From the cell containing the given text, extract its center point as (x, y) coordinate. 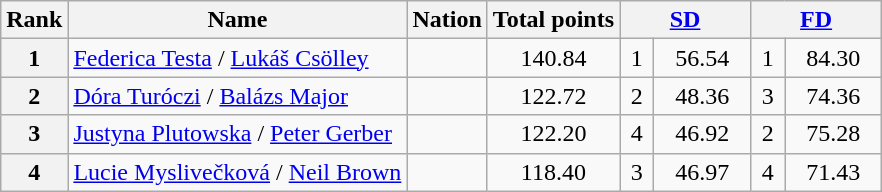
46.97 (702, 172)
46.92 (702, 134)
FD (816, 20)
Lucie Myslivečková / Neil Brown (238, 172)
122.72 (553, 96)
122.20 (553, 134)
Federica Testa / Lukáš Csölley (238, 58)
Total points (553, 20)
SD (686, 20)
Justyna Plutowska / Peter Gerber (238, 134)
75.28 (834, 134)
48.36 (702, 96)
74.36 (834, 96)
84.30 (834, 58)
56.54 (702, 58)
Name (238, 20)
118.40 (553, 172)
Nation (447, 20)
Dóra Turóczi / Balázs Major (238, 96)
Rank (34, 20)
140.84 (553, 58)
71.43 (834, 172)
